Pinpoint the cell where the given text exists, returning its [X, Y] midpoint coordinate. 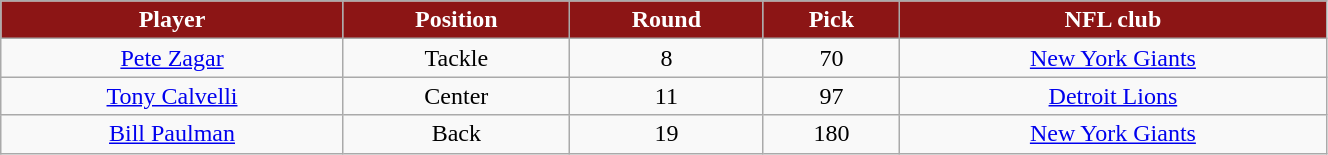
Player [172, 20]
Center [456, 96]
Pick [831, 20]
11 [666, 96]
Position [456, 20]
8 [666, 58]
Bill Paulman [172, 134]
Detroit Lions [1112, 96]
Back [456, 134]
Pete Zagar [172, 58]
180 [831, 134]
NFL club [1112, 20]
70 [831, 58]
Round [666, 20]
Tony Calvelli [172, 96]
Tackle [456, 58]
19 [666, 134]
97 [831, 96]
